Locate the cell with the specified text and output its (x, y) center coordinate. 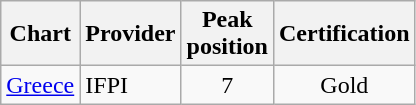
7 (227, 85)
IFPI (130, 85)
Greece (40, 85)
Chart (40, 34)
Peakposition (227, 34)
Gold (344, 85)
Certification (344, 34)
Provider (130, 34)
